Search for the cell housing the specified text and yield its (x, y) center coordinate. 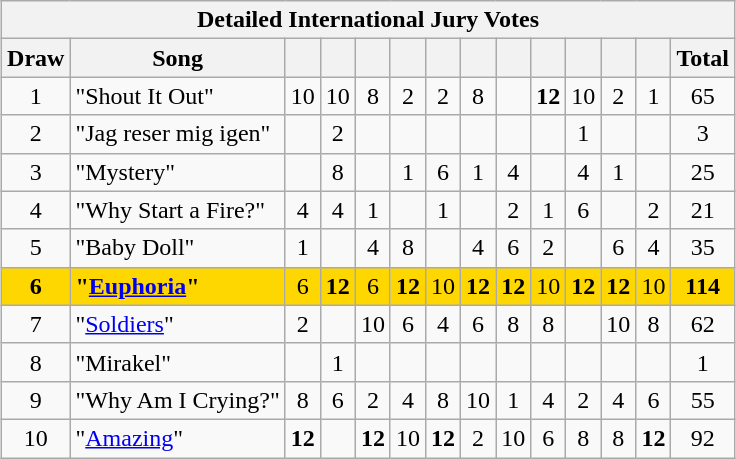
62 (703, 324)
9 (36, 400)
"Why Start a Fire?" (178, 210)
Total (703, 58)
92 (703, 438)
21 (703, 210)
"Why Am I Crying?" (178, 400)
"Euphoria" (178, 286)
"Baby Doll" (178, 248)
114 (703, 286)
"Shout It Out" (178, 96)
"Mirakel" (178, 362)
"Mystery" (178, 172)
"Amazing" (178, 438)
55 (703, 400)
"Jag reser mig igen" (178, 134)
"Soldiers" (178, 324)
7 (36, 324)
65 (703, 96)
25 (703, 172)
35 (703, 248)
Song (178, 58)
5 (36, 248)
Draw (36, 58)
Detailed International Jury Votes (368, 20)
